Capture the cell that displays the provided text and extract its (X, Y) central coordinate. 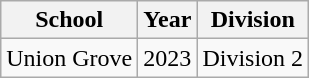
Union Grove (70, 58)
School (70, 20)
Division 2 (253, 58)
2023 (168, 58)
Division (253, 20)
Year (168, 20)
